Capture the cell that displays the provided text and extract its (X, Y) central coordinate. 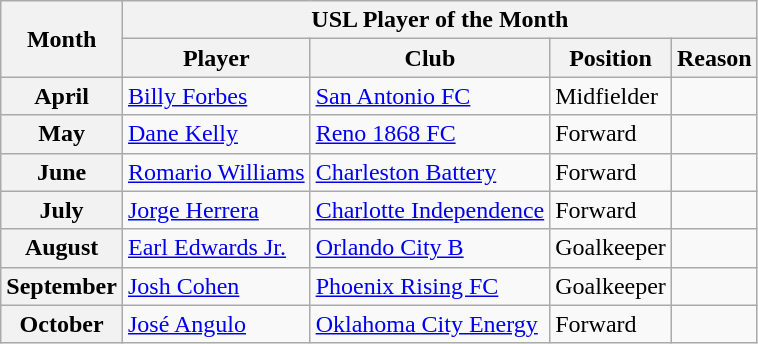
Josh Cohen (216, 286)
Charleston Battery (430, 172)
Billy Forbes (216, 96)
USL Player of the Month (440, 20)
Club (430, 58)
Reason (714, 58)
May (62, 134)
Midfielder (611, 96)
Romario Williams (216, 172)
José Angulo (216, 324)
Charlotte Independence (430, 210)
Jorge Herrera (216, 210)
October (62, 324)
September (62, 286)
Earl Edwards Jr. (216, 248)
Month (62, 39)
June (62, 172)
Oklahoma City Energy (430, 324)
San Antonio FC (430, 96)
July (62, 210)
Position (611, 58)
Phoenix Rising FC (430, 286)
April (62, 96)
Orlando City B (430, 248)
Player (216, 58)
Dane Kelly (216, 134)
August (62, 248)
Reno 1868 FC (430, 134)
